From the cell containing the given text, extract its center point as (X, Y) coordinate. 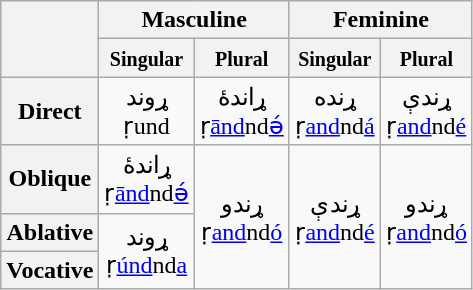
ړوندṛund (146, 111)
Vocative (50, 270)
Feminine (380, 20)
Oblique (50, 179)
Ablative (50, 232)
Direct (50, 111)
ړوندṛúndnda (146, 251)
Masculine (194, 20)
ړندهṛandndá (334, 111)
